Locate the cell with the specified text and output its [x, y] center coordinate. 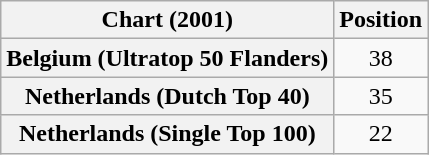
38 [381, 58]
Netherlands (Single Top 100) [168, 134]
Position [381, 20]
35 [381, 96]
Netherlands (Dutch Top 40) [168, 96]
Chart (2001) [168, 20]
22 [381, 134]
Belgium (Ultratop 50 Flanders) [168, 58]
